Output the [X, Y] coordinate of the center of the cell containing the given text.  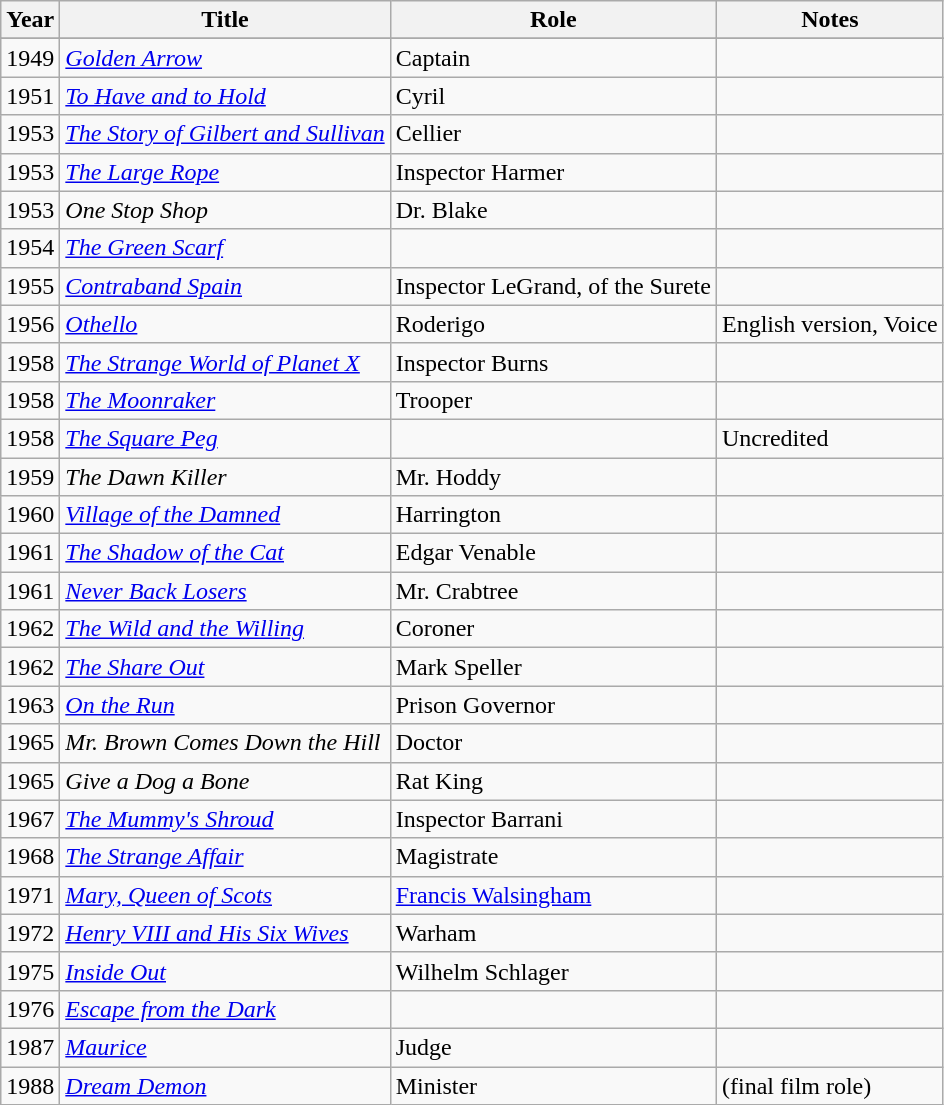
1987 [30, 1047]
The Mummy's Shroud [225, 819]
The Large Rope [225, 172]
Roderigo [553, 324]
The Strange Affair [225, 857]
Henry VIII and His Six Wives [225, 933]
The Moonraker [225, 400]
Dream Demon [225, 1085]
Golden Arrow [225, 58]
Mark Speller [553, 667]
1972 [30, 933]
1959 [30, 477]
Wilhelm Schlager [553, 971]
The Share Out [225, 667]
Mary, Queen of Scots [225, 895]
Dr. Blake [553, 210]
Inspector Harmer [553, 172]
1954 [30, 248]
Inside Out [225, 971]
Doctor [553, 743]
Magistrate [553, 857]
Inspector Burns [553, 362]
1955 [30, 286]
Escape from the Dark [225, 1009]
Role [553, 20]
Mr. Hoddy [553, 477]
Warham [553, 933]
Minister [553, 1085]
The Story of Gilbert and Sullivan [225, 134]
Coroner [553, 629]
Notes [830, 20]
Mr. Brown Comes Down the Hill [225, 743]
1975 [30, 971]
1963 [30, 705]
Never Back Losers [225, 591]
Village of the Damned [225, 515]
1971 [30, 895]
The Shadow of the Cat [225, 553]
(final film role) [830, 1085]
Inspector LeGrand, of the Surete [553, 286]
Title [225, 20]
The Green Scarf [225, 248]
Francis Walsingham [553, 895]
1951 [30, 96]
Trooper [553, 400]
Mr. Crabtree [553, 591]
1949 [30, 58]
One Stop Shop [225, 210]
1968 [30, 857]
The Square Peg [225, 438]
Give a Dog a Bone [225, 781]
The Strange World of Planet X [225, 362]
The Wild and the Willing [225, 629]
Inspector Barrani [553, 819]
Rat King [553, 781]
Maurice [225, 1047]
Judge [553, 1047]
1967 [30, 819]
Uncredited [830, 438]
1960 [30, 515]
Othello [225, 324]
Year [30, 20]
Contraband Spain [225, 286]
Cellier [553, 134]
On the Run [225, 705]
1976 [30, 1009]
The Dawn Killer [225, 477]
Edgar Venable [553, 553]
Prison Governor [553, 705]
Harrington [553, 515]
Cyril [553, 96]
English version, Voice [830, 324]
Captain [553, 58]
To Have and to Hold [225, 96]
1988 [30, 1085]
1956 [30, 324]
